Find where the given text appears and provide that cell's center as [X, Y] coordinate. 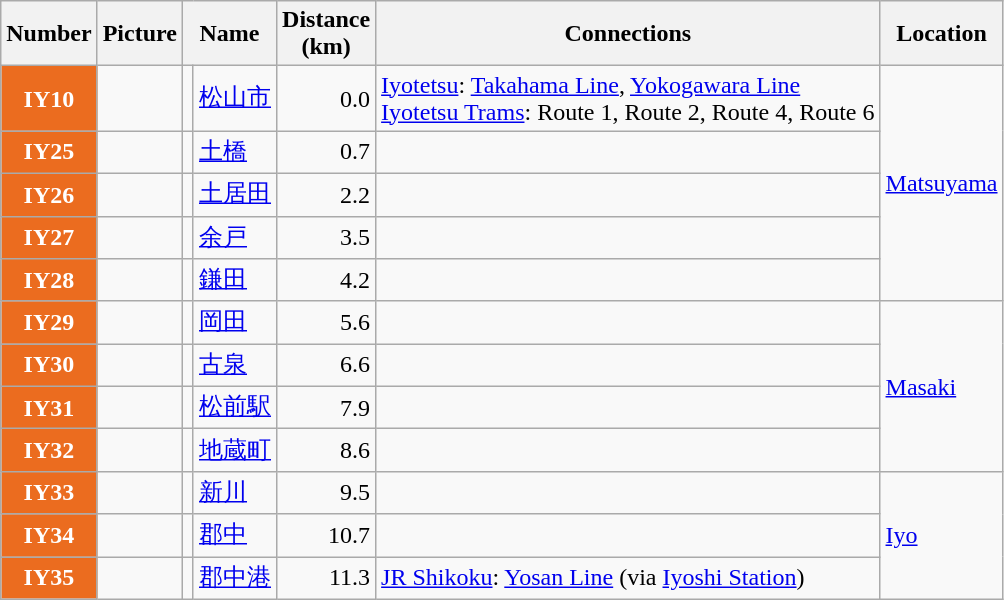
JR Shikoku: Yosan Line (via Iyoshi Station) [628, 578]
Distance (km) [326, 34]
2.2 [326, 194]
0.7 [326, 152]
8.6 [326, 450]
土橋 [234, 152]
余戸 [234, 238]
IY31 [49, 408]
9.5 [326, 492]
IY34 [49, 536]
Name [229, 34]
地蔵町 [234, 450]
11.3 [326, 578]
郡中港 [234, 578]
6.6 [326, 366]
IY10 [49, 98]
10.7 [326, 536]
IY26 [49, 194]
3.5 [326, 238]
Picture [140, 34]
Number [49, 34]
松前駅 [234, 408]
岡田 [234, 322]
5.6 [326, 322]
IY25 [49, 152]
Iyo [942, 535]
IY35 [49, 578]
7.9 [326, 408]
4.2 [326, 280]
Masaki [942, 386]
Iyotetsu: Takahama Line, Yokogawara LineIyotetsu Trams: Route 1, Route 2, Route 4, Route 6 [628, 98]
松山市 [234, 98]
新川 [234, 492]
郡中 [234, 536]
IY28 [49, 280]
鎌田 [234, 280]
Matsuyama [942, 184]
Location [942, 34]
土居田 [234, 194]
IY27 [49, 238]
IY29 [49, 322]
古泉 [234, 366]
IY33 [49, 492]
IY32 [49, 450]
0.0 [326, 98]
Connections [628, 34]
IY30 [49, 366]
